From the cell containing the given text, extract its center point as (x, y) coordinate. 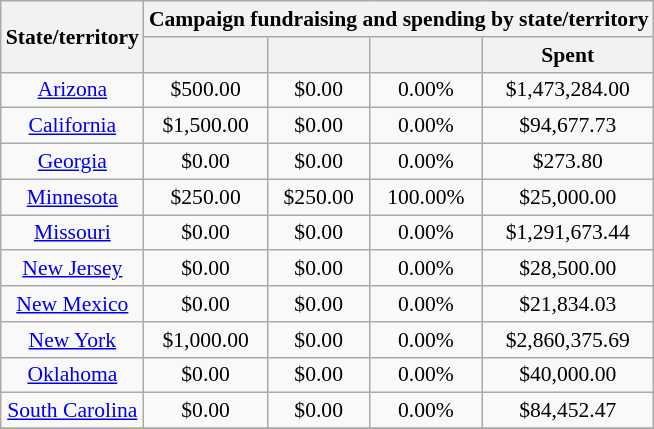
State/territory (72, 36)
$25,000.00 (568, 197)
Oklahoma (72, 375)
New Mexico (72, 304)
$84,452.47 (568, 411)
California (72, 126)
Georgia (72, 162)
Campaign fundraising and spending by state/territory (399, 19)
$28,500.00 (568, 269)
Arizona (72, 90)
$2,860,375.69 (568, 340)
New Jersey (72, 269)
$21,834.03 (568, 304)
South Carolina (72, 411)
$1,291,673.44 (568, 233)
100.00% (426, 197)
Missouri (72, 233)
New York (72, 340)
$94,677.73 (568, 126)
$500.00 (206, 90)
Minnesota (72, 197)
$273.80 (568, 162)
Spent (568, 55)
$1,473,284.00 (568, 90)
$40,000.00 (568, 375)
$1,500.00 (206, 126)
$1,000.00 (206, 340)
